Extract the (X, Y) coordinate from the center of the cell holding the provided text.  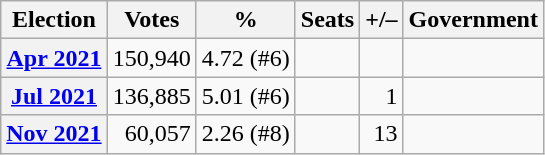
5.01 (#6) (246, 96)
136,885 (152, 96)
Votes (152, 20)
150,940 (152, 58)
13 (382, 134)
Seats (327, 20)
+/– (382, 20)
Jul 2021 (54, 96)
Government (473, 20)
1 (382, 96)
Nov 2021 (54, 134)
% (246, 20)
Election (54, 20)
60,057 (152, 134)
2.26 (#8) (246, 134)
4.72 (#6) (246, 58)
Apr 2021 (54, 58)
